Return [x, y] of the center of cell containing provided text 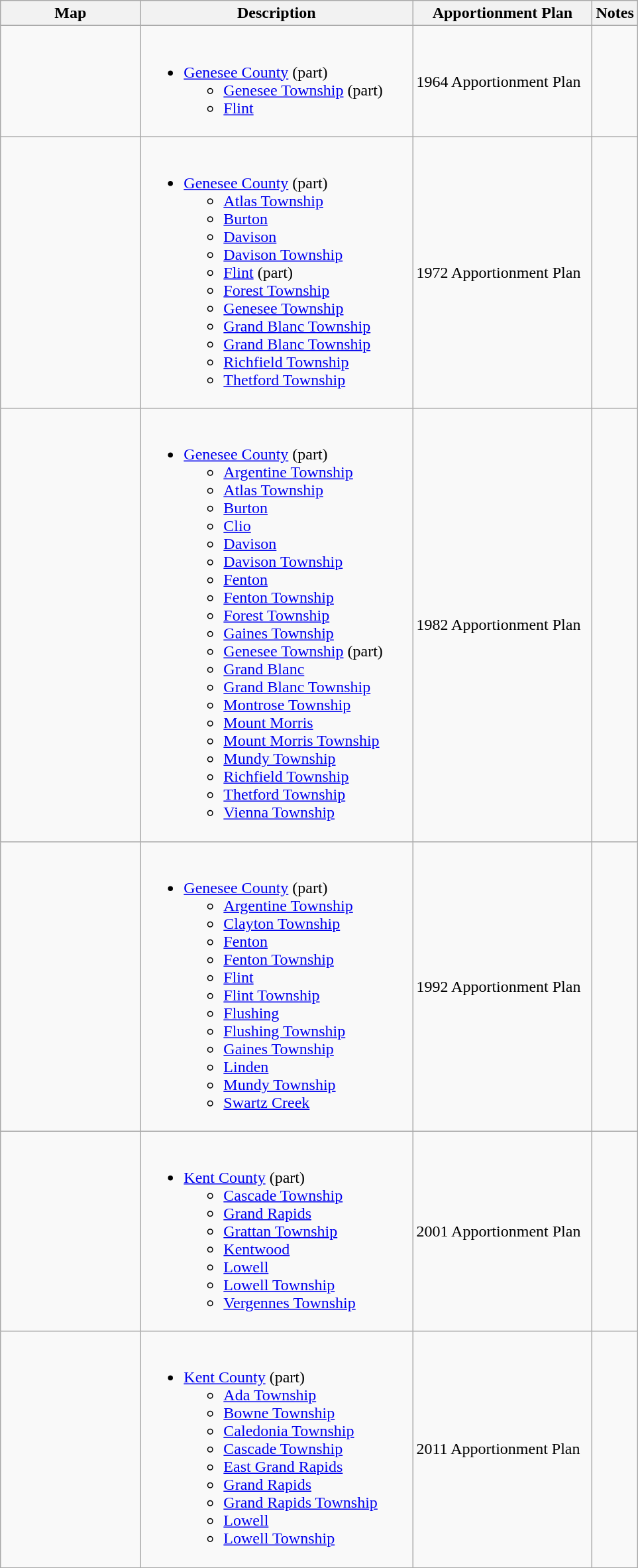
Notes [615, 13]
Description [277, 13]
Kent County (part)Ada TownshipBowne TownshipCaledonia TownshipCascade TownshipEast Grand RapidsGrand RapidsGrand Rapids TownshipLowellLowell Township [277, 1449]
1964 Apportionment Plan [502, 81]
2011 Apportionment Plan [502, 1449]
1992 Apportionment Plan [502, 987]
1972 Apportionment Plan [502, 272]
Map [70, 13]
Genesee County (part)Genesee Township (part)Flint [277, 81]
1982 Apportionment Plan [502, 625]
2001 Apportionment Plan [502, 1231]
Apportionment Plan [502, 13]
Kent County (part)Cascade TownshipGrand RapidsGrattan TownshipKentwoodLowellLowell TownshipVergennes Township [277, 1231]
